Scan for the cell matching the given text and deliver its [x, y] coordinate at center. 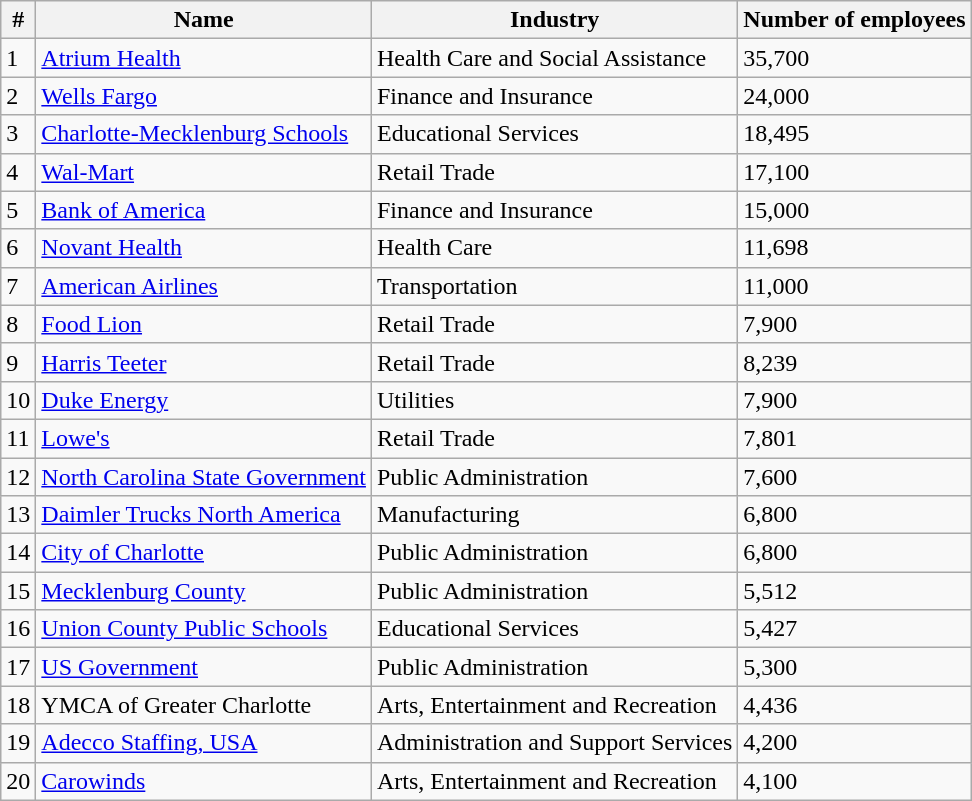
18,495 [854, 134]
North Carolina State Government [204, 477]
10 [18, 400]
American Airlines [204, 286]
35,700 [854, 58]
Utilities [554, 400]
# [18, 20]
Union County Public Schools [204, 629]
Charlotte-Mecklenburg Schools [204, 134]
7,801 [854, 438]
16 [18, 629]
Bank of America [204, 210]
4 [18, 172]
Administration and Support Services [554, 743]
17 [18, 667]
5,300 [854, 667]
4,200 [854, 743]
11 [18, 438]
5,427 [854, 629]
7 [18, 286]
15 [18, 591]
18 [18, 705]
17,100 [854, 172]
Carowinds [204, 781]
11,000 [854, 286]
1 [18, 58]
Wal-Mart [204, 172]
2 [18, 96]
Adecco Staffing, USA [204, 743]
YMCA of Greater Charlotte [204, 705]
City of Charlotte [204, 553]
Health Care and Social Assistance [554, 58]
Novant Health [204, 248]
Transportation [554, 286]
Lowe's [204, 438]
14 [18, 553]
4,436 [854, 705]
Name [204, 20]
Harris Teeter [204, 362]
8,239 [854, 362]
Industry [554, 20]
5,512 [854, 591]
Wells Fargo [204, 96]
11,698 [854, 248]
Atrium Health [204, 58]
Number of employees [854, 20]
Mecklenburg County [204, 591]
5 [18, 210]
9 [18, 362]
Daimler Trucks North America [204, 515]
12 [18, 477]
20 [18, 781]
4,100 [854, 781]
3 [18, 134]
Food Lion [204, 324]
24,000 [854, 96]
13 [18, 515]
Health Care [554, 248]
US Government [204, 667]
Manufacturing [554, 515]
6 [18, 248]
19 [18, 743]
7,600 [854, 477]
8 [18, 324]
Duke Energy [204, 400]
15,000 [854, 210]
